Extract the [X, Y] coordinate from the center of the cell holding the provided text.  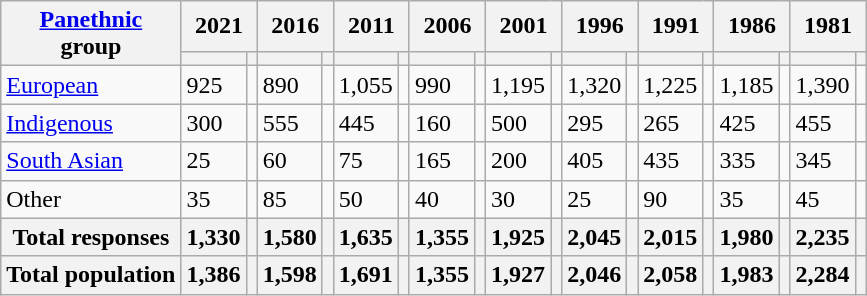
2,235 [822, 237]
1,225 [670, 85]
2,058 [670, 275]
Total responses [91, 237]
1986 [752, 26]
1996 [600, 26]
90 [670, 199]
1,635 [366, 237]
425 [746, 123]
990 [442, 85]
435 [670, 161]
2011 [371, 26]
South Asian [91, 161]
30 [518, 199]
75 [366, 161]
2,284 [822, 275]
295 [594, 123]
1,983 [746, 275]
1981 [828, 26]
265 [670, 123]
1,691 [366, 275]
1,390 [822, 85]
1,598 [290, 275]
85 [290, 199]
1,195 [518, 85]
2021 [219, 26]
300 [214, 123]
345 [822, 161]
1,927 [518, 275]
445 [366, 123]
335 [746, 161]
2006 [447, 26]
Other [91, 199]
1,055 [366, 85]
European [91, 85]
405 [594, 161]
2,046 [594, 275]
455 [822, 123]
2001 [524, 26]
1,580 [290, 237]
45 [822, 199]
Indigenous [91, 123]
2,045 [594, 237]
165 [442, 161]
1,386 [214, 275]
Panethnicgroup [91, 34]
1991 [676, 26]
500 [518, 123]
1,925 [518, 237]
2016 [295, 26]
160 [442, 123]
1,320 [594, 85]
Total population [91, 275]
40 [442, 199]
925 [214, 85]
200 [518, 161]
60 [290, 161]
1,330 [214, 237]
555 [290, 123]
1,980 [746, 237]
2,015 [670, 237]
890 [290, 85]
1,185 [746, 85]
50 [366, 199]
